Locate the cell with the specified text and output its (X, Y) center coordinate. 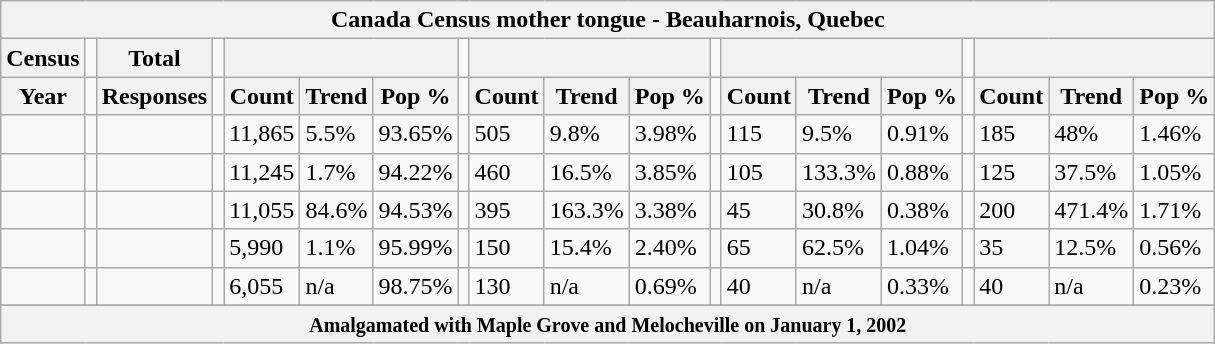
471.4% (1092, 210)
95.99% (416, 248)
6,055 (262, 286)
45 (758, 210)
16.5% (586, 172)
0.33% (922, 286)
Responses (154, 96)
5,990 (262, 248)
200 (1012, 210)
Amalgamated with Maple Grove and Melocheville on January 1, 2002 (608, 324)
125 (1012, 172)
0.38% (922, 210)
Total (154, 58)
0.88% (922, 172)
3.85% (670, 172)
105 (758, 172)
5.5% (336, 134)
0.23% (1174, 286)
37.5% (1092, 172)
115 (758, 134)
3.98% (670, 134)
1.7% (336, 172)
460 (506, 172)
Census (43, 58)
1.05% (1174, 172)
1.46% (1174, 134)
9.8% (586, 134)
62.5% (838, 248)
93.65% (416, 134)
1.04% (922, 248)
1.1% (336, 248)
35 (1012, 248)
48% (1092, 134)
0.56% (1174, 248)
94.22% (416, 172)
0.91% (922, 134)
395 (506, 210)
30.8% (838, 210)
Canada Census mother tongue - Beauharnois, Quebec (608, 20)
150 (506, 248)
15.4% (586, 248)
11,245 (262, 172)
133.3% (838, 172)
2.40% (670, 248)
163.3% (586, 210)
94.53% (416, 210)
9.5% (838, 134)
11,055 (262, 210)
185 (1012, 134)
12.5% (1092, 248)
130 (506, 286)
505 (506, 134)
98.75% (416, 286)
65 (758, 248)
3.38% (670, 210)
84.6% (336, 210)
1.71% (1174, 210)
0.69% (670, 286)
11,865 (262, 134)
Year (43, 96)
